Find where the given text appears and provide that cell's center as (x, y) coordinate. 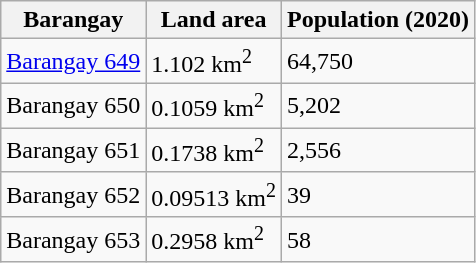
Barangay 649 (74, 62)
39 (378, 194)
0.1738 km2 (214, 150)
5,202 (378, 106)
Barangay 651 (74, 150)
64,750 (378, 62)
Barangay 652 (74, 194)
Land area (214, 20)
Barangay 653 (74, 240)
0.2958 km2 (214, 240)
Barangay 650 (74, 106)
58 (378, 240)
Barangay (74, 20)
Population (2020) (378, 20)
0.1059 km2 (214, 106)
1.102 km2 (214, 62)
2,556 (378, 150)
0.09513 km2 (214, 194)
